Return the (x, y) coordinate for the center point of the cell that contains the specified text.  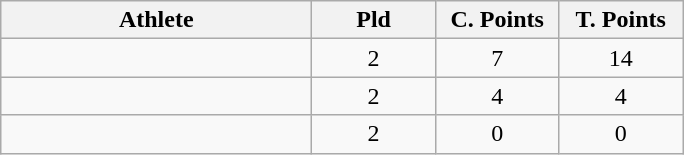
Athlete (156, 20)
T. Points (621, 20)
14 (621, 58)
C. Points (497, 20)
7 (497, 58)
Pld (374, 20)
